Extract the (X, Y) coordinate from the center of the cell holding the provided text.  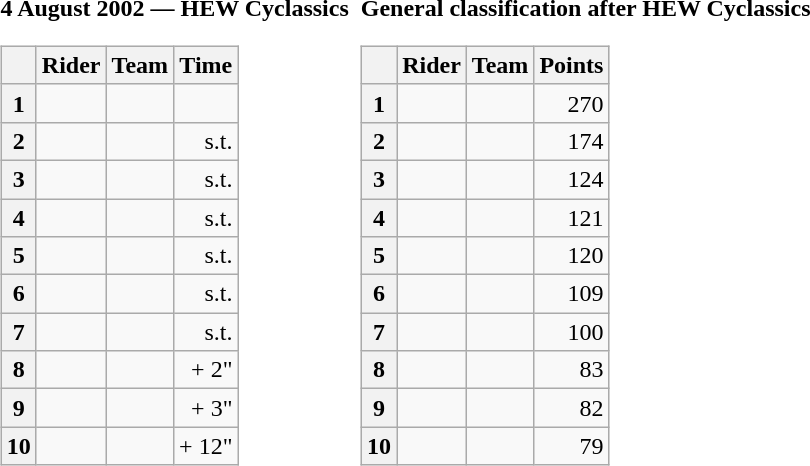
+ 2" (206, 370)
120 (572, 256)
109 (572, 294)
Points (572, 65)
82 (572, 408)
+ 3" (206, 408)
270 (572, 103)
100 (572, 332)
124 (572, 179)
174 (572, 141)
+ 12" (206, 446)
83 (572, 370)
121 (572, 217)
Time (206, 65)
79 (572, 446)
